Detect which cell encompasses the target text, then output its [x, y] center coordinate. 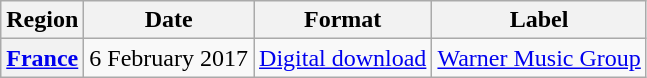
Warner Music Group [539, 58]
Format [343, 20]
6 February 2017 [169, 58]
Label [539, 20]
France [42, 58]
Digital download [343, 58]
Region [42, 20]
Date [169, 20]
